Search for the cell housing the specified text and yield its [x, y] center coordinate. 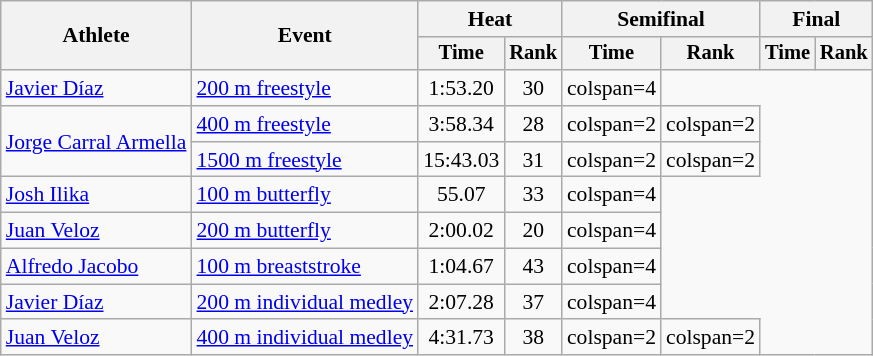
Event [306, 36]
Heat [490, 19]
200 m freestyle [306, 88]
15:43.03 [461, 160]
Semifinal [661, 19]
31 [533, 160]
200 m individual medley [306, 302]
4:31.73 [461, 338]
1:53.20 [461, 88]
Josh Ilika [96, 195]
33 [533, 195]
400 m individual medley [306, 338]
200 m butterfly [306, 231]
100 m butterfly [306, 195]
30 [533, 88]
55.07 [461, 195]
37 [533, 302]
400 m freestyle [306, 124]
3:58.34 [461, 124]
100 m breaststroke [306, 267]
38 [533, 338]
Athlete [96, 36]
Alfredo Jacobo [96, 267]
20 [533, 231]
43 [533, 267]
1:04.67 [461, 267]
1500 m freestyle [306, 160]
Final [816, 19]
2:07.28 [461, 302]
28 [533, 124]
2:00.02 [461, 231]
Jorge Carral Armella [96, 142]
